For the text-containing cell, return its midpoint in (X, Y) coordinate format. 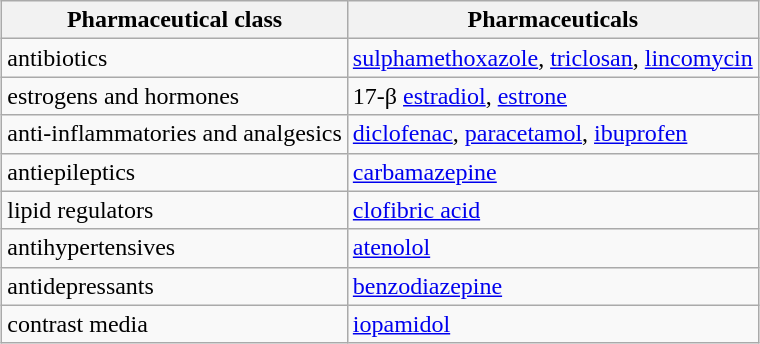
atenolol (552, 248)
anti-inflammatories and analgesics (175, 134)
lipid regulators (175, 210)
Pharmaceuticals (552, 20)
clofibric acid (552, 210)
diclofenac, paracetamol, ibuprofen (552, 134)
estrogens and hormones (175, 96)
benzodiazepine (552, 286)
Pharmaceutical class (175, 20)
sulphamethoxazole, triclosan, lincomycin (552, 58)
antihypertensives (175, 248)
carbamazepine (552, 172)
antiepileptics (175, 172)
antidepressants (175, 286)
iopamidol (552, 324)
17-β estradiol, estrone (552, 96)
antibiotics (175, 58)
contrast media (175, 324)
